Extract the [X, Y] coordinate from the center of the cell holding the provided text.  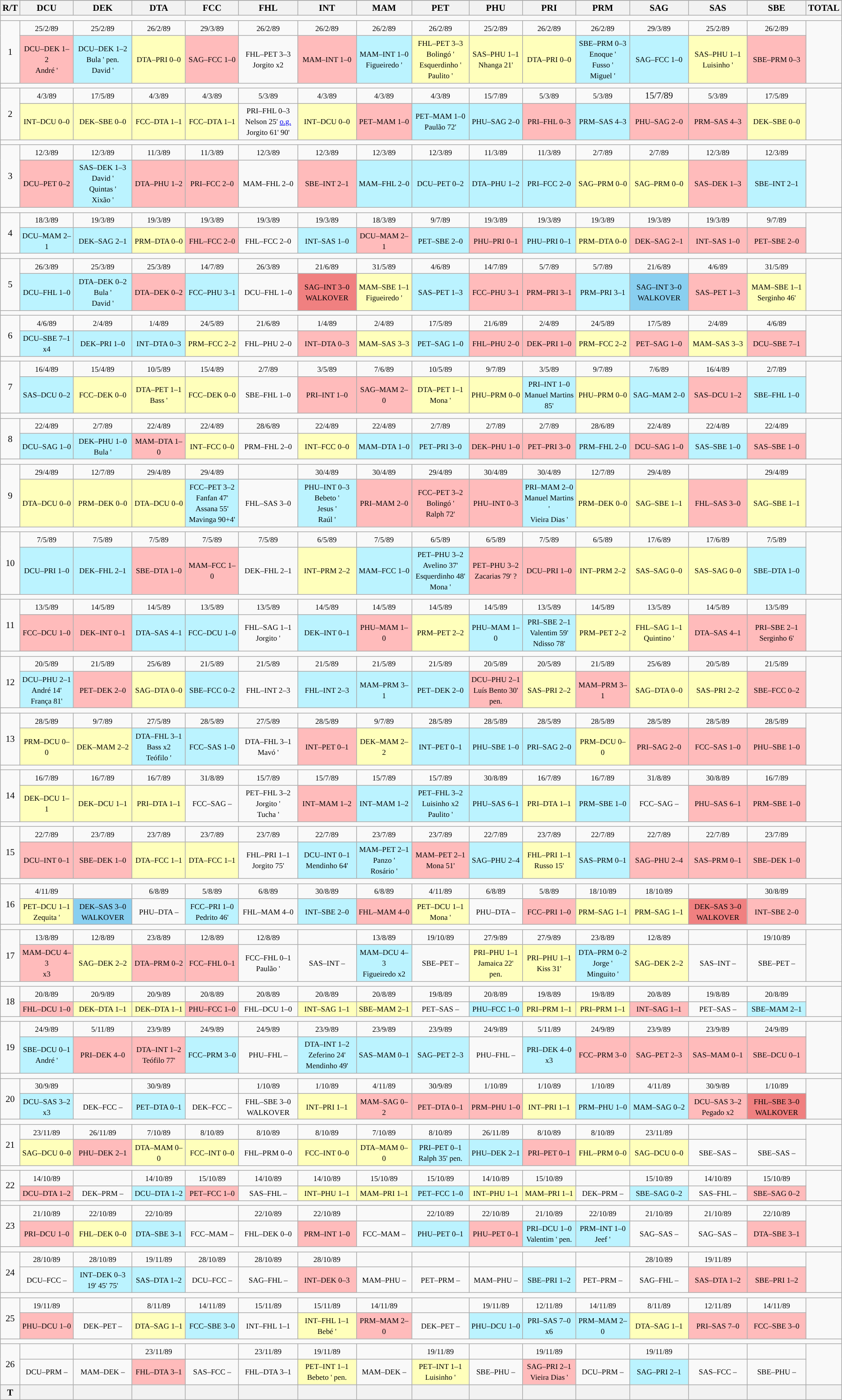
SAG–PRI 2–1 [659, 1372]
3 [10, 176]
SAS–DEK 1–3David 'Quintas 'Xixão ' [103, 184]
FHL–SAG 1–1Quintino ' [659, 633]
PRI–PET 0–1 [549, 1153]
DEK–PHU 1–0Bula ' [103, 446]
DTA–PRM 0–2 [159, 963]
2 [10, 114]
FHL–PRI 1–1Russo 15' [549, 860]
PHU–INT 0–3Bebeto 'Jesus 'Raúl ' [327, 503]
SBE [776, 8]
DCU–INT 0–1 [47, 860]
INT [327, 8]
6 [10, 335]
PET–DCU 1–1Mona ' [440, 912]
9 [10, 495]
DCU [47, 8]
FHL–PRI 1–1Jorgito 75' [268, 860]
21 [10, 1145]
22 [10, 1185]
SBE–PRM 0–3 [776, 59]
PRI–SBE 2–1Valentim 59'Ndisso 78' [549, 633]
MAM–INT 1–0Figueiredo ' [384, 59]
26 [10, 1364]
PRI–MAM 2–0Manuel Martins 'Vieira Dias ' [549, 503]
FCC–FHL 0–1Paulão ' [268, 963]
17 [10, 955]
FHL–SAG 1–1Jorgito ' [268, 633]
20 [10, 1099]
11 [10, 625]
DCU–INT 0–1Mendinho 64' [327, 860]
PET–PHU 3–2Zacarias 79' ? [496, 571]
PRI–INT 1–0 [327, 395]
PET–INT 1–1Bebeto ' pen. [327, 1372]
DTA–FHL 3–1Bass x2Teófilo ' [159, 747]
7 [10, 388]
PRI–SAS 7–0 [718, 1326]
SAS–DCU 1–2 [718, 395]
PRM–INT 1–0 [327, 1234]
FCC–FHL 0–1 [212, 963]
24 [10, 1272]
19 [10, 1048]
DTA–INT 1–2Zeferino 24'Mendinho 49' [327, 1055]
MAM–INT 1–0 [327, 59]
SAS–PHU 1–1Nhanga 21' [496, 59]
10 [10, 563]
PET [440, 8]
MAM–DCU 4–3Figueiredo x2 [384, 963]
DCU–DEK 1–2André ' [47, 59]
PET–INT 1–1Luisinho ' [440, 1372]
PRI–PHU 1–1Kiss 31' [549, 963]
PRI–PET 0–1Ralph 35' pen. [440, 1153]
MAM–DCU 4–3 x3 [47, 963]
SBE–DCU 0–1 [776, 1055]
DCU–SBE 7–1 x4 [47, 343]
MAM [384, 8]
PET–FHL 3–2Luisinho x2Paulito ' [440, 803]
FHL [268, 8]
18 [10, 1002]
PRI [549, 8]
MAM–PET 2–1Panzo 'Rosário ' [384, 860]
MAM–PET 2–1Mona 51' [440, 860]
15 [10, 852]
FCC–PET 3–2Fanfan 47'Assana 55'Mavinga 90+4' [212, 503]
SBE–DCU 0–1André ' [47, 1055]
PRI–FHL 0–3Nelson 25' o.g.Jorgito 61' 90' [268, 122]
12 [10, 682]
SAS–DCU 0–2 [47, 395]
PRM [603, 8]
SAG–PRI 2–1Vieira Dias ' [549, 1372]
T [10, 1392]
4 [10, 233]
DCU–SAS 3–2 x3 [47, 1106]
PRM–INT 1–0Jeef ' [603, 1234]
FHL–PET 3–3Jorgito x2 [268, 59]
TOTAL [824, 8]
FCC–PET 3–2Bolingó 'Ralph 72' [440, 503]
PRI–MAM 2–0 [384, 503]
FCC–PRI 1–0Pedrito 46' [212, 912]
SAS–PHU 1–1Luisinho ' [718, 59]
SAG [659, 8]
25 [10, 1318]
8 [10, 439]
DTA–PET 1–1Mona ' [440, 395]
PET–DCU 1–1Zequita ' [47, 912]
PRI–DEK 4–0 x3 [549, 1055]
13 [10, 739]
PRI–PHU 1–1Jamaica 22' pen. [496, 963]
DCU–DEK 1–2Bula ' pen.David ' [103, 59]
FHL–PET 3–3Bolingó 'Esquerdinho 'Paulito ' [440, 59]
DTA–PET 1–1Bass ' [159, 395]
PRI–DCU 1–0Valentim ' pen. [549, 1234]
PET–FHL 3–2Jorgito 'Tucha ' [268, 803]
SAS [718, 8]
DTA–INT 1–2Teófilo 77' [159, 1055]
MAM–SBE 1–1Figueiredo ' [384, 292]
PET–MAM 1–0Paulão 72' [440, 122]
PRI–DEK 4–0 [103, 1055]
INT–FHL 1–1 [268, 1326]
DCU–PHU 2–1André 14'França 81' [47, 690]
DEK–PHU 1–0 [496, 446]
PRI–DCU 1–0 [47, 1234]
DTA–PRM 0–2Jorge 'Minguito ' [603, 963]
INT–DEK 0–3 19' 45' 75' [103, 1280]
SAS–DEK 1–3 [718, 184]
INT–DEK 0–3 [327, 1280]
PHU [496, 8]
FCC [212, 8]
16 [10, 904]
FCC–PRI 1–0 [549, 912]
MAM–SBE 1–1Serginho 46' [776, 292]
DCU–SAS 3–2Pegado x2 [718, 1106]
DTA–FHL 3–1Mavó ' [268, 747]
14 [10, 796]
DCU–PHU 2–1Luís Bento 30' pen. [496, 690]
PET–MAM 1–0 [384, 122]
PET–PHU 3–2Avelino 37'Esquerdinho 48'Mona ' [440, 571]
DTA–DEK 0–2 [159, 292]
SBE–PRM 0–3Enoque 'Fusso 'Miguel ' [603, 59]
PRI–INT 1–0Manuel Martins 85' [549, 395]
5 [10, 284]
DCU–SBE 7–1 [776, 343]
DTA–DEK 0–2Bula 'David ' [103, 292]
INT–FHL 1–1Bebé ' [327, 1326]
PHU–INT 0–3 [496, 503]
1 [10, 51]
PRI–FHL 0–3 [549, 122]
R/T [10, 8]
23 [10, 1226]
PRI–SAS 7–0 x6 [549, 1326]
PRI–SBE 2–1Serginho 6' [776, 633]
DEK [103, 8]
DTA [159, 8]
